Return the [x, y] coordinate for the center point of the cell that contains the specified text.  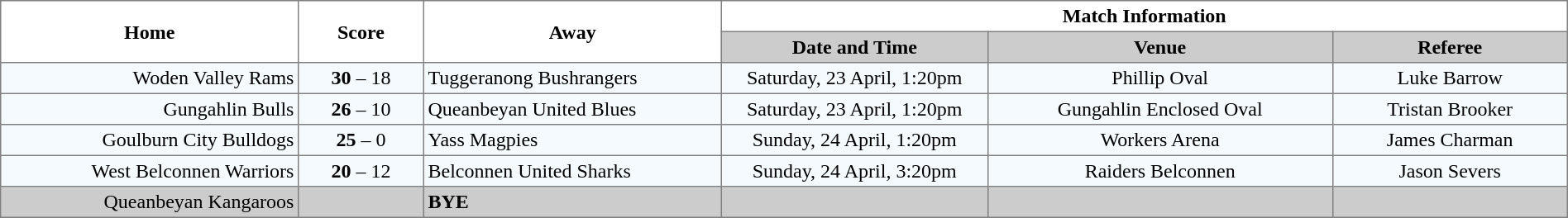
Goulburn City Bulldogs [150, 140]
Sunday, 24 April, 3:20pm [854, 171]
Jason Severs [1450, 171]
Date and Time [854, 47]
Queanbeyan Kangaroos [150, 202]
Tuggeranong Bushrangers [572, 78]
West Belconnen Warriors [150, 171]
Home [150, 31]
Score [361, 31]
25 – 0 [361, 140]
Venue [1159, 47]
Match Information [1145, 17]
Gungahlin Enclosed Oval [1159, 109]
Away [572, 31]
Woden Valley Rams [150, 78]
Referee [1450, 47]
James Charman [1450, 140]
26 – 10 [361, 109]
Workers Arena [1159, 140]
Sunday, 24 April, 1:20pm [854, 140]
Phillip Oval [1159, 78]
Queanbeyan United Blues [572, 109]
Raiders Belconnen [1159, 171]
30 – 18 [361, 78]
Belconnen United Sharks [572, 171]
Tristan Brooker [1450, 109]
BYE [572, 202]
Yass Magpies [572, 140]
Luke Barrow [1450, 78]
Gungahlin Bulls [150, 109]
20 – 12 [361, 171]
